Provide the (X, Y) coordinate of the cell's center where the given text is located.  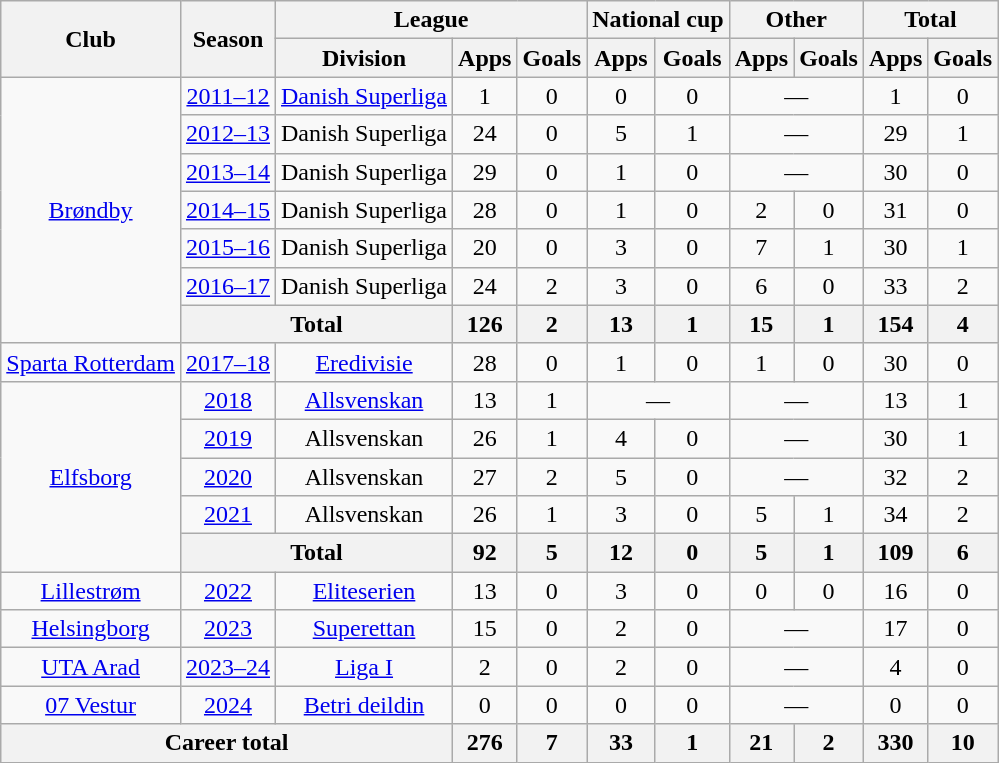
Club (91, 39)
Sparta Rotterdam (91, 362)
National cup (658, 20)
2011–12 (228, 96)
2017–18 (228, 362)
2022 (228, 591)
Elfsborg (91, 476)
109 (895, 553)
2023–24 (228, 667)
2012–13 (228, 134)
2013–14 (228, 172)
276 (485, 743)
Betri deildin (364, 705)
21 (761, 743)
2019 (228, 438)
Lillestrøm (91, 591)
2015–16 (228, 248)
2014–15 (228, 210)
126 (485, 324)
League (432, 20)
2016–17 (228, 286)
92 (485, 553)
UTA Arad (91, 667)
17 (895, 629)
2024 (228, 705)
07 Vestur (91, 705)
34 (895, 515)
27 (485, 477)
Career total (227, 743)
2020 (228, 477)
31 (895, 210)
Other (796, 20)
Superettan (364, 629)
32 (895, 477)
2021 (228, 515)
Eredivisie (364, 362)
Season (228, 39)
12 (621, 553)
154 (895, 324)
Division (364, 58)
Liga I (364, 667)
10 (963, 743)
Helsingborg (91, 629)
Eliteserien (364, 591)
20 (485, 248)
330 (895, 743)
2023 (228, 629)
2018 (228, 400)
Brøndby (91, 210)
16 (895, 591)
